Return (x, y) of the center of cell containing provided text 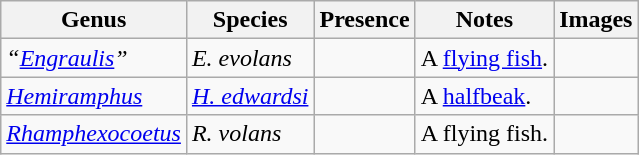
H. edwardsi (250, 96)
A halfbeak. (484, 96)
E. evolans (250, 58)
Rhamphexocoetus (94, 134)
Species (250, 20)
Images (596, 20)
“Engraulis” (94, 58)
Hemiramphus (94, 96)
Genus (94, 20)
Notes (484, 20)
R. volans (250, 134)
Presence (364, 20)
